Output the [x, y] coordinate of the center of the cell containing the given text.  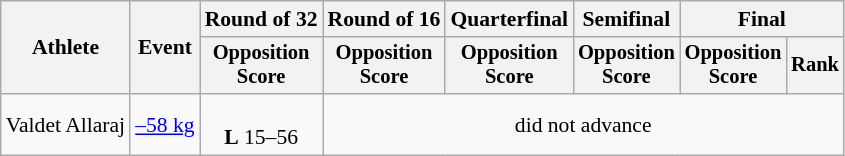
Valdet Allaraj [66, 124]
Athlete [66, 48]
L 15–56 [262, 124]
Quarterfinal [509, 19]
Final [762, 19]
did not advance [584, 124]
–58 kg [164, 124]
Round of 32 [262, 19]
Round of 16 [384, 19]
Event [164, 48]
Semifinal [626, 19]
Rank [815, 66]
